Return [X, Y] of the center of cell containing provided text 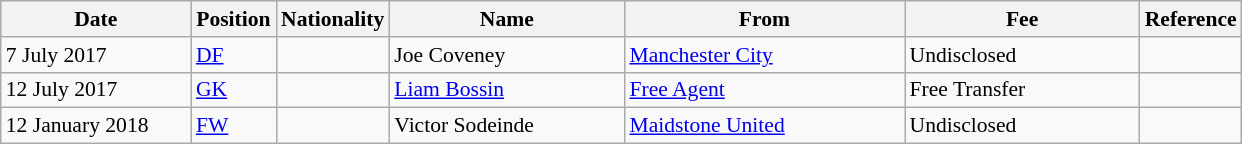
Free Transfer [1022, 90]
12 January 2018 [96, 126]
DF [234, 55]
Manchester City [764, 55]
From [764, 19]
Joe Coveney [506, 55]
Nationality [332, 19]
Victor Sodeinde [506, 126]
Name [506, 19]
12 July 2017 [96, 90]
7 July 2017 [96, 55]
Date [96, 19]
Reference [1191, 19]
GK [234, 90]
FW [234, 126]
Free Agent [764, 90]
Liam Bossin [506, 90]
Position [234, 19]
Fee [1022, 19]
Maidstone United [764, 126]
